Provide the [X, Y] coordinate of the cell's center where the given text is located.  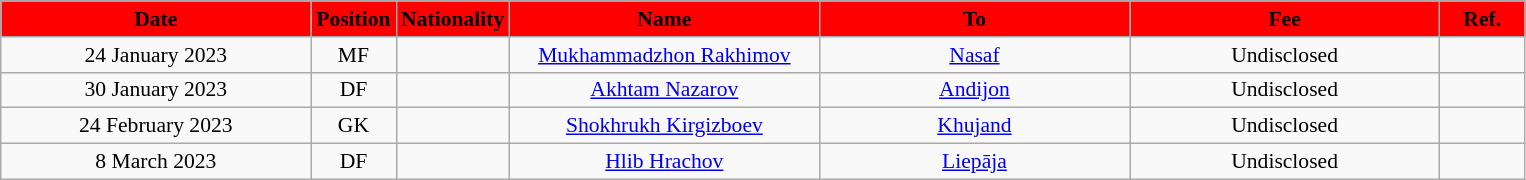
8 March 2023 [156, 162]
24 February 2023 [156, 126]
Shokhrukh Kirgizboev [664, 126]
Mukhammadzhon Rakhimov [664, 55]
Nationality [452, 19]
Khujand [974, 126]
Date [156, 19]
Fee [1285, 19]
To [974, 19]
30 January 2023 [156, 90]
24 January 2023 [156, 55]
Position [354, 19]
Andijon [974, 90]
Name [664, 19]
Ref. [1482, 19]
Liepāja [974, 162]
Hlib Hrachov [664, 162]
Nasaf [974, 55]
Akhtam Nazarov [664, 90]
MF [354, 55]
GK [354, 126]
